Search for the cell housing the specified text and yield its [x, y] center coordinate. 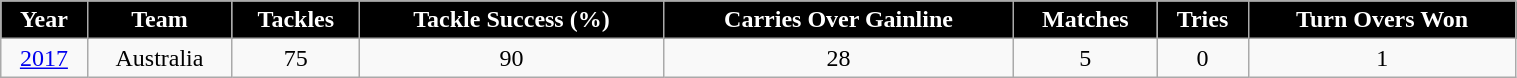
Australia [160, 58]
5 [1086, 58]
Team [160, 20]
Tries [1203, 20]
1 [1382, 58]
Carries Over Gainline [838, 20]
28 [838, 58]
Matches [1086, 20]
Turn Overs Won [1382, 20]
90 [512, 58]
Tackle Success (%) [512, 20]
2017 [44, 58]
Tackles [296, 20]
0 [1203, 58]
75 [296, 58]
Year [44, 20]
